Return the [x, y] coordinate for the center point of the cell that contains the specified text.  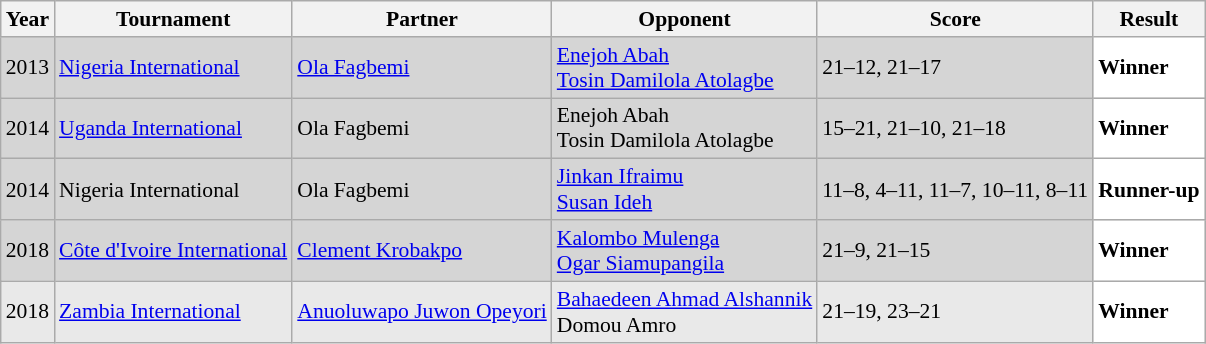
21–12, 21–17 [955, 68]
Bahaedeen Ahmad Alshannik Domou Amro [685, 312]
21–19, 23–21 [955, 312]
Zambia International [173, 312]
Jinkan Ifraimu Susan Ideh [685, 190]
Result [1148, 19]
15–21, 21–10, 21–18 [955, 128]
2013 [28, 68]
Opponent [685, 19]
11–8, 4–11, 11–7, 10–11, 8–11 [955, 190]
21–9, 21–15 [955, 250]
Year [28, 19]
Runner-up [1148, 190]
Côte d'Ivoire International [173, 250]
Uganda International [173, 128]
Partner [422, 19]
Kalombo Mulenga Ogar Siamupangila [685, 250]
Clement Krobakpo [422, 250]
Anuoluwapo Juwon Opeyori [422, 312]
Score [955, 19]
Tournament [173, 19]
